Pinpoint the cell where the given text exists, returning its (x, y) midpoint coordinate. 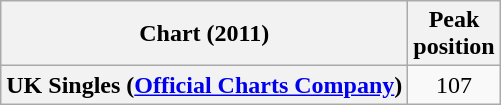
107 (454, 85)
Chart (2011) (204, 34)
Peakposition (454, 34)
UK Singles (Official Charts Company) (204, 85)
